Determine the [X, Y] coordinate at the center of the cell enclosing the given text.  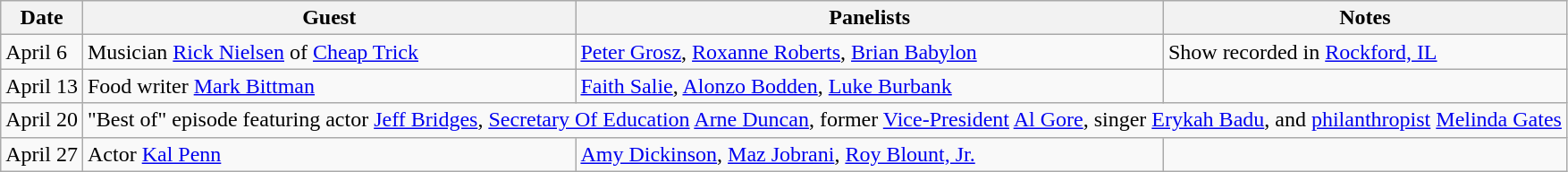
April 27 [42, 154]
Guest [329, 18]
Actor Kal Penn [329, 154]
Amy Dickinson, Maz Jobrani, Roy Blount, Jr. [870, 154]
April 6 [42, 52]
Show recorded in Rockford, IL [1364, 52]
Notes [1364, 18]
Faith Salie, Alonzo Bodden, Luke Burbank [870, 86]
Panelists [870, 18]
Food writer Mark Bittman [329, 86]
April 20 [42, 120]
Date [42, 18]
April 13 [42, 86]
Peter Grosz, Roxanne Roberts, Brian Babylon [870, 52]
Musician Rick Nielsen of Cheap Trick [329, 52]
